Capture the cell that displays the provided text and extract its [x, y] central coordinate. 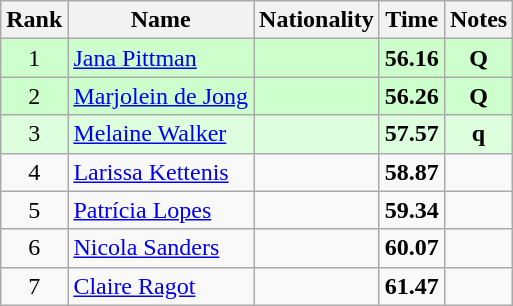
7 [34, 286]
Melaine Walker [161, 134]
57.57 [412, 134]
q [478, 134]
5 [34, 210]
Nicola Sanders [161, 248]
Jana Pittman [161, 58]
1 [34, 58]
Rank [34, 20]
59.34 [412, 210]
2 [34, 96]
61.47 [412, 286]
Claire Ragot [161, 286]
Patrícia Lopes [161, 210]
Marjolein de Jong [161, 96]
Nationality [317, 20]
6 [34, 248]
3 [34, 134]
4 [34, 172]
60.07 [412, 248]
Name [161, 20]
Time [412, 20]
Larissa Kettenis [161, 172]
56.16 [412, 58]
58.87 [412, 172]
Notes [478, 20]
56.26 [412, 96]
